Scan for the cell matching the given text and deliver its [X, Y] coordinate at center. 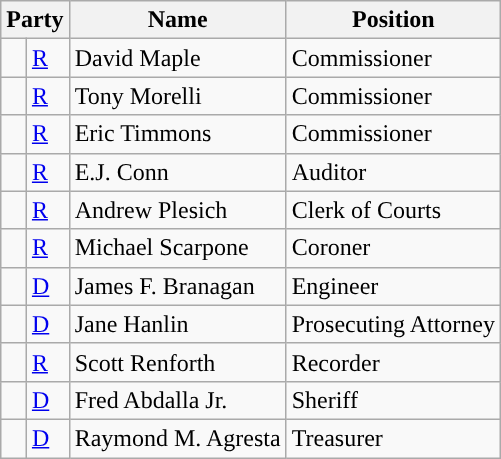
Sheriff [393, 400]
Eric Timmons [178, 134]
Raymond M. Agresta [178, 438]
Party [35, 20]
Michael Scarpone [178, 248]
Recorder [393, 362]
Engineer [393, 286]
E.J. Conn [178, 172]
Jane Hanlin [178, 324]
Fred Abdalla Jr. [178, 400]
Position [393, 20]
Scott Renforth [178, 362]
Auditor [393, 172]
Tony Morelli [178, 96]
Treasurer [393, 438]
David Maple [178, 58]
Andrew Plesich [178, 210]
Name [178, 20]
Coroner [393, 248]
Clerk of Courts [393, 210]
James F. Branagan [178, 286]
Prosecuting Attorney [393, 324]
